Capture the cell that displays the provided text and extract its [x, y] central coordinate. 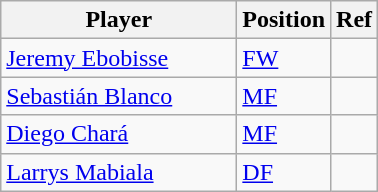
Diego Chará [119, 134]
Ref [354, 20]
DF [284, 172]
Larrys Mabiala [119, 172]
FW [284, 58]
Jeremy Ebobisse [119, 58]
Position [284, 20]
Player [119, 20]
Sebastián Blanco [119, 96]
